Find where the given text appears and provide that cell's center as [x, y] coordinate. 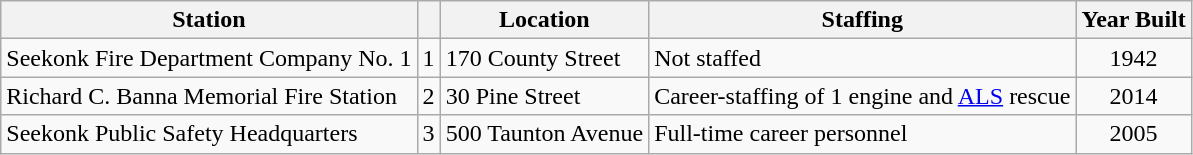
Full-time career personnel [862, 134]
Station [209, 20]
30 Pine Street [544, 96]
1 [428, 58]
Richard C. Banna Memorial Fire Station [209, 96]
Staffing [862, 20]
Seekonk Fire Department Company No. 1 [209, 58]
2 [428, 96]
2005 [1134, 134]
500 Taunton Avenue [544, 134]
170 County Street [544, 58]
Location [544, 20]
Career-staffing of 1 engine and ALS rescue [862, 96]
Not staffed [862, 58]
1942 [1134, 58]
2014 [1134, 96]
3 [428, 134]
Seekonk Public Safety Headquarters [209, 134]
Year Built [1134, 20]
